Output the (X, Y) coordinate of the center of the cell containing the given text.  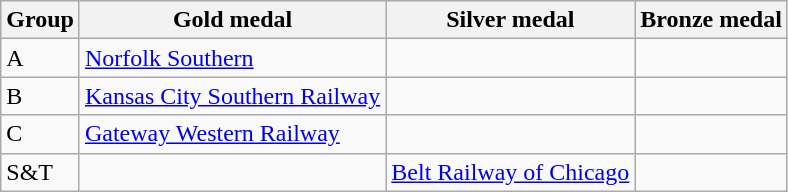
Kansas City Southern Railway (232, 96)
C (40, 134)
Silver medal (510, 20)
Group (40, 20)
B (40, 96)
S&T (40, 172)
Gold medal (232, 20)
A (40, 58)
Gateway Western Railway (232, 134)
Norfolk Southern (232, 58)
Bronze medal (712, 20)
Belt Railway of Chicago (510, 172)
